Identify which cell holds the provided text, then report its (x, y) central coordinate. 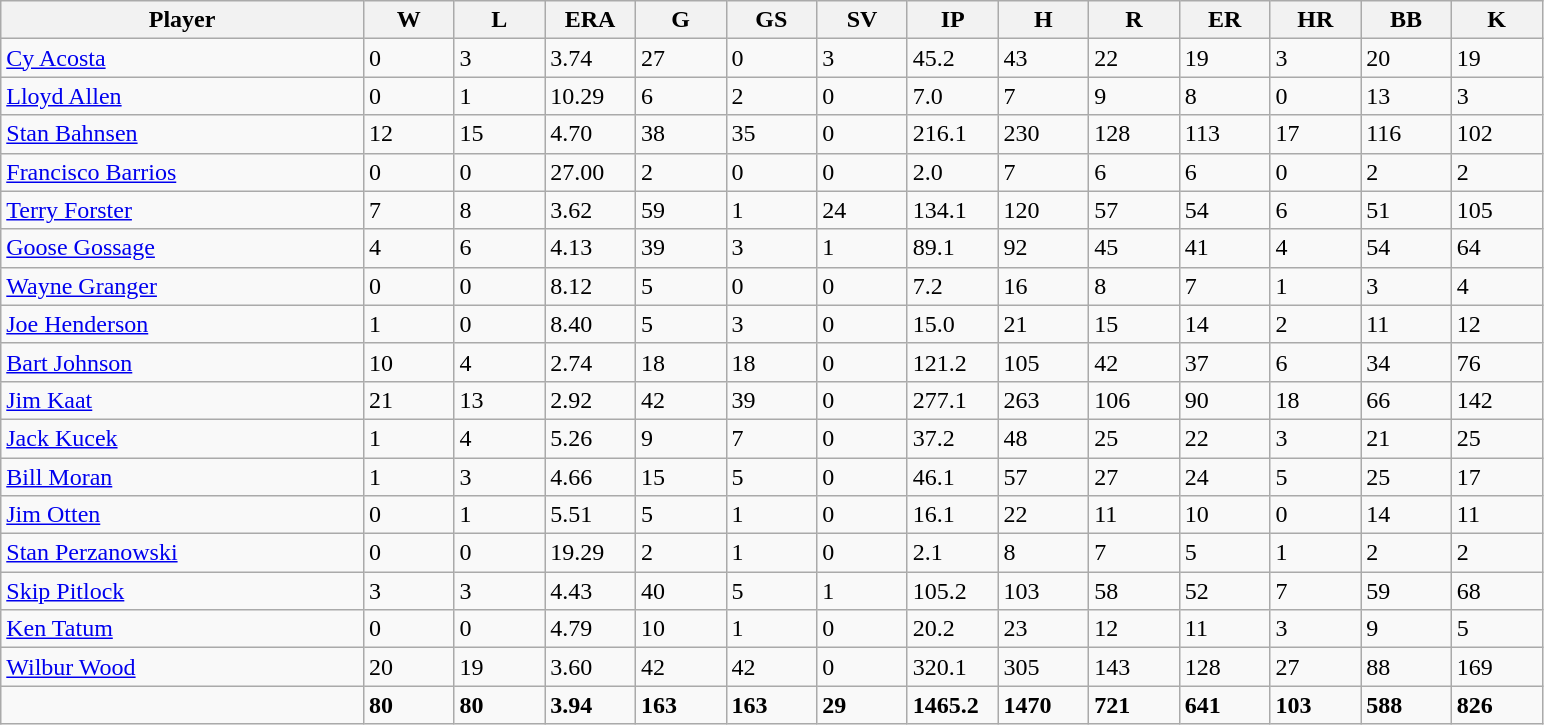
120 (1044, 210)
ERA (590, 20)
10.29 (590, 96)
Ken Tatum (182, 629)
41 (1224, 248)
263 (1044, 400)
1465.2 (952, 705)
216.1 (952, 134)
20.2 (952, 629)
8.12 (590, 286)
W (408, 20)
277.1 (952, 400)
27.00 (590, 172)
R (1134, 20)
45.2 (952, 58)
37 (1224, 362)
51 (1406, 210)
Francisco Barrios (182, 172)
Jim Kaat (182, 400)
2.92 (590, 400)
2.1 (952, 553)
23 (1044, 629)
88 (1406, 667)
116 (1406, 134)
45 (1134, 248)
113 (1224, 134)
3.60 (590, 667)
Goose Gossage (182, 248)
43 (1044, 58)
SV (862, 20)
Stan Bahnsen (182, 134)
4.66 (590, 477)
K (1496, 20)
38 (680, 134)
Terry Forster (182, 210)
G (680, 20)
7.0 (952, 96)
305 (1044, 667)
Bill Moran (182, 477)
Skip Pitlock (182, 591)
3.94 (590, 705)
142 (1496, 400)
4.70 (590, 134)
GS (772, 20)
35 (772, 134)
BB (1406, 20)
L (500, 20)
721 (1134, 705)
4.79 (590, 629)
2.74 (590, 362)
40 (680, 591)
Jim Otten (182, 515)
16.1 (952, 515)
320.1 (952, 667)
64 (1496, 248)
Jack Kucek (182, 438)
Bart Johnson (182, 362)
Wayne Granger (182, 286)
52 (1224, 591)
37.2 (952, 438)
5.51 (590, 515)
102 (1496, 134)
48 (1044, 438)
230 (1044, 134)
121.2 (952, 362)
Joe Henderson (182, 324)
HR (1316, 20)
Player (182, 20)
Cy Acosta (182, 58)
105.2 (952, 591)
76 (1496, 362)
58 (1134, 591)
4.13 (590, 248)
89.1 (952, 248)
5.26 (590, 438)
1470 (1044, 705)
29 (862, 705)
34 (1406, 362)
Wilbur Wood (182, 667)
106 (1134, 400)
134.1 (952, 210)
4.43 (590, 591)
8.40 (590, 324)
Stan Perzanowski (182, 553)
19.29 (590, 553)
143 (1134, 667)
92 (1044, 248)
68 (1496, 591)
H (1044, 20)
588 (1406, 705)
46.1 (952, 477)
66 (1406, 400)
Lloyd Allen (182, 96)
ER (1224, 20)
16 (1044, 286)
3.62 (590, 210)
15.0 (952, 324)
7.2 (952, 286)
641 (1224, 705)
IP (952, 20)
169 (1496, 667)
3.74 (590, 58)
2.0 (952, 172)
826 (1496, 705)
90 (1224, 400)
